From the cell containing the given text, extract its center point as [x, y] coordinate. 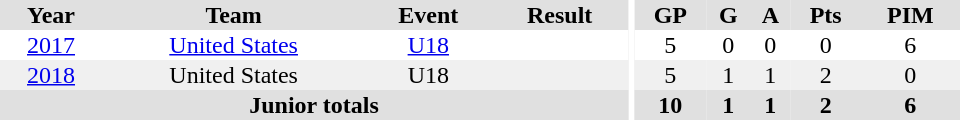
Pts [826, 15]
G [728, 15]
2017 [51, 45]
Event [428, 15]
Result [560, 15]
2018 [51, 75]
Year [51, 15]
A [770, 15]
PIM [910, 15]
Junior totals [314, 105]
10 [670, 105]
GP [670, 15]
Team [234, 15]
